Locate the cell with the specified text and output its [x, y] center coordinate. 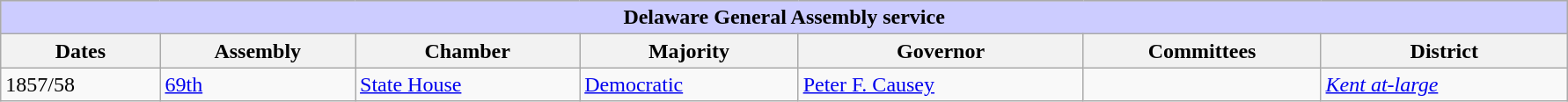
1857/58 [81, 84]
Committees [1202, 51]
Majority [689, 51]
Dates [81, 51]
Chamber [468, 51]
District [1444, 51]
Delaware General Assembly service [785, 18]
Democratic [689, 84]
Governor [941, 51]
69th [258, 84]
Peter F. Causey [941, 84]
Assembly [258, 51]
Kent at-large [1444, 84]
State House [468, 84]
